Return the (X, Y) coordinate for the center point of the cell that contains the specified text.  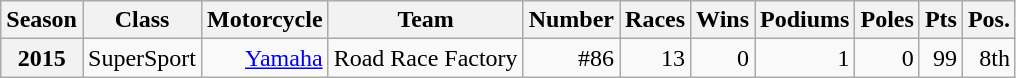
13 (656, 58)
Wins (723, 20)
Number (571, 20)
Races (656, 20)
SuperSport (142, 58)
2015 (42, 58)
Class (142, 20)
#86 (571, 58)
Season (42, 20)
Motorcycle (266, 20)
Team (426, 20)
Podiums (805, 20)
8th (988, 58)
Yamaha (266, 58)
Poles (887, 20)
Pts (940, 20)
1 (805, 58)
Road Race Factory (426, 58)
99 (940, 58)
Pos. (988, 20)
